Capture the cell that displays the provided text and extract its (X, Y) central coordinate. 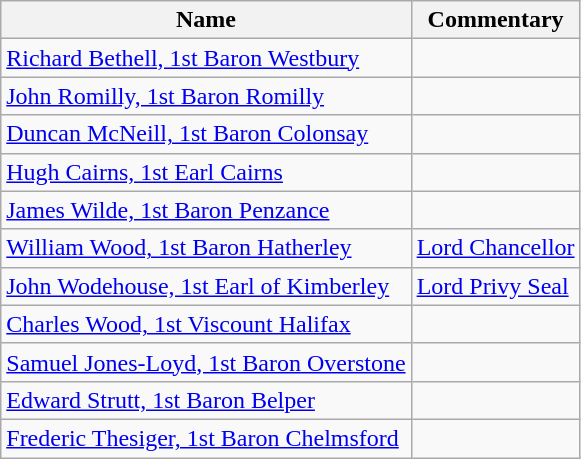
Lord Privy Seal (496, 286)
Duncan McNeill, 1st Baron Colonsay (206, 134)
Samuel Jones-Loyd, 1st Baron Overstone (206, 362)
Richard Bethell, 1st Baron Westbury (206, 58)
James Wilde, 1st Baron Penzance (206, 210)
Lord Chancellor (496, 248)
William Wood, 1st Baron Hatherley (206, 248)
Commentary (496, 20)
Hugh Cairns, 1st Earl Cairns (206, 172)
Edward Strutt, 1st Baron Belper (206, 400)
Name (206, 20)
John Romilly, 1st Baron Romilly (206, 96)
John Wodehouse, 1st Earl of Kimberley (206, 286)
Charles Wood, 1st Viscount Halifax (206, 324)
Frederic Thesiger, 1st Baron Chelmsford (206, 438)
